Return [X, Y] of the center of cell containing provided text 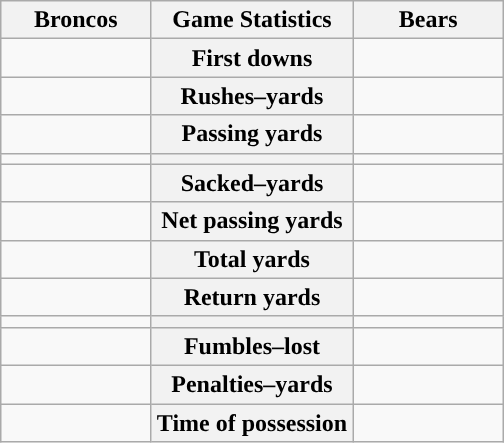
Time of possession [252, 423]
Passing yards [252, 134]
Bears [428, 20]
Return yards [252, 297]
Broncos [76, 20]
Fumbles–lost [252, 346]
Rushes–yards [252, 96]
Net passing yards [252, 221]
Penalties–yards [252, 384]
First downs [252, 58]
Sacked–yards [252, 183]
Game Statistics [252, 20]
Total yards [252, 259]
